Provide the [X, Y] coordinate of the cell's center where the given text is located.  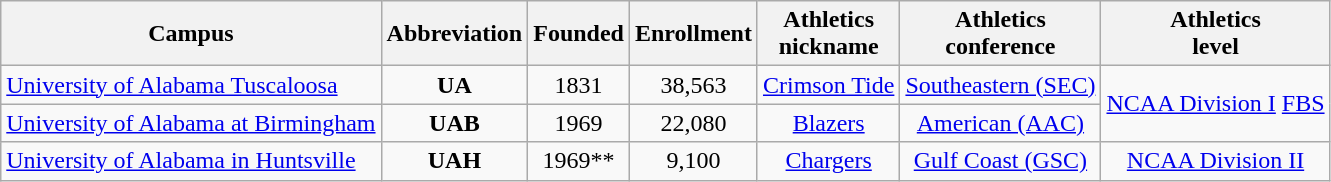
University of Alabama in Huntsville [191, 161]
Abbreviation [454, 34]
UAH [454, 161]
1969 [579, 123]
UAB [454, 123]
NCAA Division II [1216, 161]
University of Alabama at Birmingham [191, 123]
9,100 [693, 161]
Crimson Tide [828, 85]
1831 [579, 85]
UA [454, 85]
Founded [579, 34]
38,563 [693, 85]
NCAA Division I FBS [1216, 104]
Campus [191, 34]
1969** [579, 161]
Southeastern (SEC) [1000, 85]
Blazers [828, 123]
Athleticsconference [1000, 34]
Gulf Coast (GSC) [1000, 161]
University of Alabama Tuscaloosa [191, 85]
American (AAC) [1000, 123]
Chargers [828, 161]
22,080 [693, 123]
Athleticslevel [1216, 34]
Athleticsnickname [828, 34]
Enrollment [693, 34]
